Pinpoint the cell where the given text exists, returning its (X, Y) midpoint coordinate. 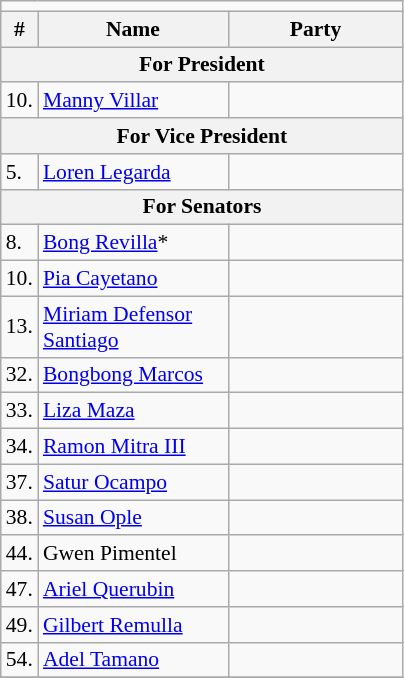
Gilbert Remulla (133, 625)
Manny Villar (133, 101)
Bongbong Marcos (133, 375)
47. (20, 589)
Miriam Defensor Santiago (133, 326)
34. (20, 447)
33. (20, 411)
For President (202, 65)
Bong Revilla* (133, 243)
8. (20, 243)
13. (20, 326)
32. (20, 375)
Loren Legarda (133, 172)
5. (20, 172)
Ramon Mitra III (133, 447)
37. (20, 482)
54. (20, 660)
Gwen Pimentel (133, 554)
For Senators (202, 207)
Ariel Querubin (133, 589)
38. (20, 518)
44. (20, 554)
Pia Cayetano (133, 279)
For Vice President (202, 136)
# (20, 29)
Susan Ople (133, 518)
Party (316, 29)
Adel Tamano (133, 660)
Liza Maza (133, 411)
49. (20, 625)
Satur Ocampo (133, 482)
Name (133, 29)
